Scan for the cell matching the given text and deliver its [X, Y] coordinate at center. 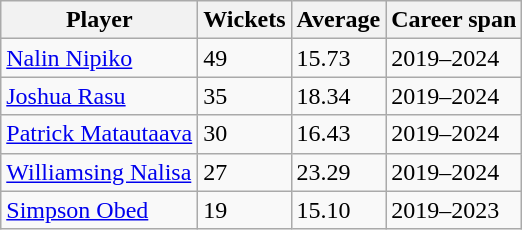
35 [244, 96]
2019–2023 [454, 210]
Patrick Matautaava [100, 134]
Career span [454, 20]
Average [338, 20]
15.73 [338, 58]
Nalin Nipiko [100, 58]
Simpson Obed [100, 210]
Wickets [244, 20]
16.43 [338, 134]
15.10 [338, 210]
Williamsing Nalisa [100, 172]
Player [100, 20]
30 [244, 134]
Joshua Rasu [100, 96]
49 [244, 58]
27 [244, 172]
18.34 [338, 96]
19 [244, 210]
23.29 [338, 172]
